Detect which cell encompasses the target text, then output its (X, Y) center coordinate. 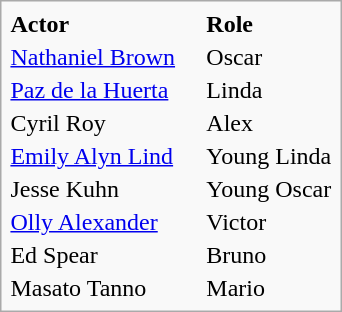
Emily Alyn Lind (93, 156)
Masato Tanno (93, 288)
Nathaniel Brown (93, 57)
Olly Alexander (93, 222)
Role (269, 24)
Victor (269, 222)
Jesse Kuhn (93, 189)
Bruno (269, 255)
Linda (269, 90)
Oscar (269, 57)
Paz de la Huerta (93, 90)
Cyril Roy (93, 123)
Ed Spear (93, 255)
Alex (269, 123)
Actor (93, 24)
Mario (269, 288)
Young Oscar (269, 189)
Young Linda (269, 156)
